Capture the cell that displays the provided text and extract its [x, y] central coordinate. 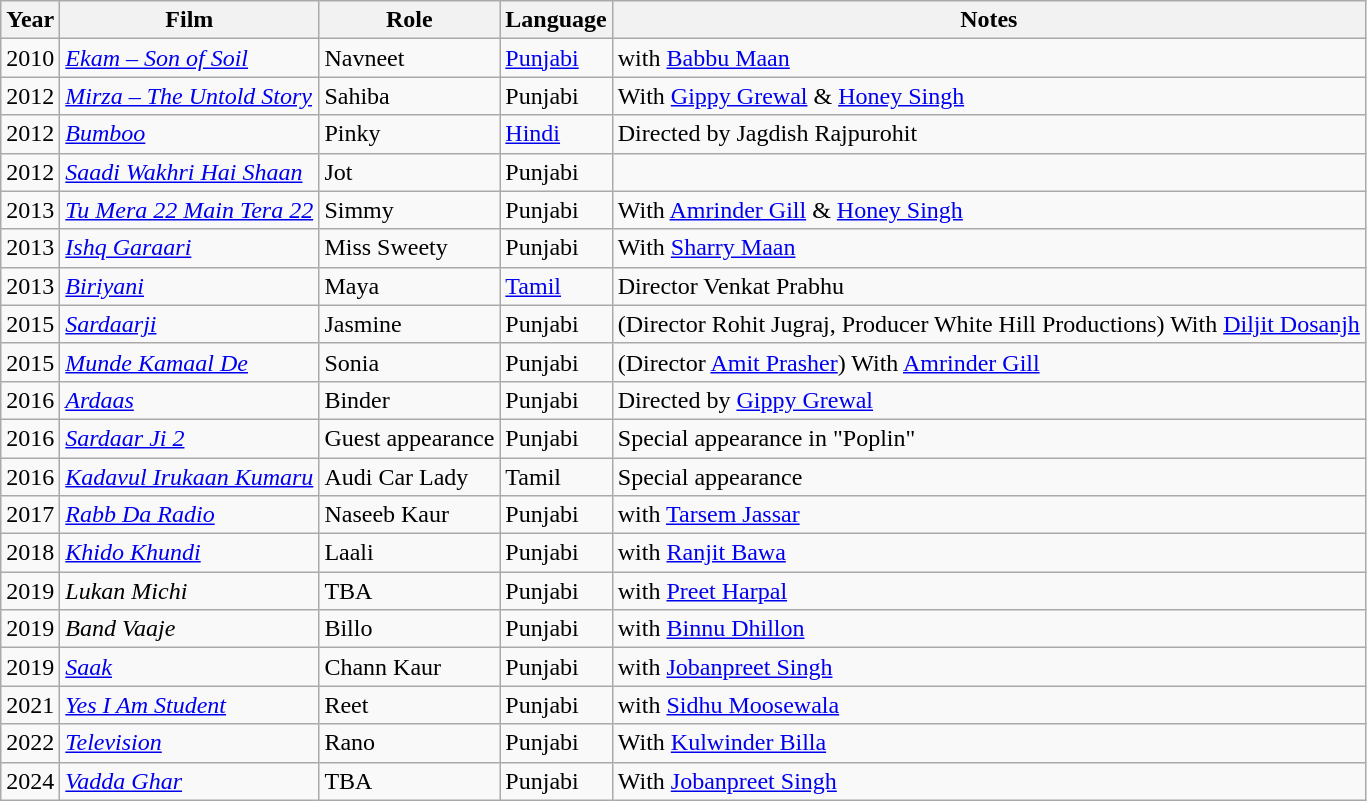
with Sidhu Moosewala [988, 705]
Ardaas [190, 400]
Sardaarji [190, 324]
with Tarsem Jassar [988, 515]
2010 [30, 58]
Naseeb Kaur [410, 515]
Khido Khundi [190, 553]
Sonia [410, 362]
with Ranjit Bawa [988, 553]
Saadi Wakhri Hai Shaan [190, 172]
2022 [30, 743]
2021 [30, 705]
Language [556, 20]
Audi Car Lady [410, 477]
With Sharry Maan [988, 248]
With Gippy Grewal & Honey Singh [988, 96]
(Director Rohit Jugraj, Producer White Hill Productions) With Diljit Dosanjh [988, 324]
Saak [190, 667]
Role [410, 20]
Special appearance [988, 477]
Pinky [410, 134]
With Amrinder Gill & Honey Singh [988, 210]
Notes [988, 20]
with Binnu Dhillon [988, 629]
With Jobanpreet Singh [988, 781]
Ekam – Son of Soil [190, 58]
Simmy [410, 210]
with Jobanpreet Singh [988, 667]
Band Vaaje [190, 629]
Tu Mera 22 Main Tera 22 [190, 210]
with Babbu Maan [988, 58]
Year [30, 20]
Sahiba [410, 96]
Lukan Michi [190, 591]
Television [190, 743]
Rano [410, 743]
Billo [410, 629]
Laali [410, 553]
Kadavul Irukaan Kumaru [190, 477]
Miss Sweety [410, 248]
Biriyani [190, 286]
Ishq Garaari [190, 248]
Yes I Am Student [190, 705]
Reet [410, 705]
Film [190, 20]
Directed by Gippy Grewal [988, 400]
Director Venkat Prabhu [988, 286]
Binder [410, 400]
(Director Amit Prasher) With Amrinder Gill [988, 362]
2017 [30, 515]
Navneet [410, 58]
Chann Kaur [410, 667]
2024 [30, 781]
Mirza – The Untold Story [190, 96]
Jasmine [410, 324]
2018 [30, 553]
Guest appearance [410, 438]
Hindi [556, 134]
Bumboo [190, 134]
With Kulwinder Billa [988, 743]
Jot [410, 172]
with Preet Harpal [988, 591]
Vadda Ghar [190, 781]
Special appearance in "Poplin" [988, 438]
Directed by Jagdish Rajpurohit [988, 134]
Rabb Da Radio [190, 515]
Maya [410, 286]
Munde Kamaal De [190, 362]
Sardaar Ji 2 [190, 438]
